Output the [x, y] coordinate of the center of the cell containing the given text.  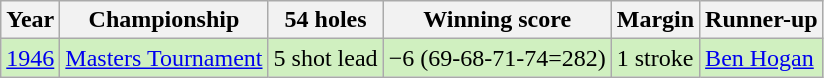
Margin [655, 20]
Ben Hogan [762, 58]
Year [30, 20]
1946 [30, 58]
54 holes [326, 20]
5 shot lead [326, 58]
Championship [164, 20]
1 stroke [655, 58]
Masters Tournament [164, 58]
Winning score [497, 20]
−6 (69-68-71-74=282) [497, 58]
Runner-up [762, 20]
